For the text-containing cell, return its midpoint in (X, Y) coordinate format. 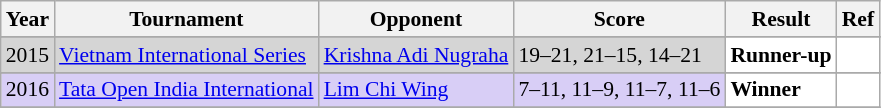
Runner-up (780, 55)
Winner (780, 90)
Lim Chi Wing (416, 90)
2015 (28, 55)
Vietnam International Series (186, 55)
19–21, 21–15, 14–21 (619, 55)
2016 (28, 90)
Opponent (416, 19)
Year (28, 19)
7–11, 11–9, 11–7, 11–6 (619, 90)
Result (780, 19)
Ref (858, 19)
Tata Open India International (186, 90)
Score (619, 19)
Krishna Adi Nugraha (416, 55)
Tournament (186, 19)
